Pinpoint the cell where the given text exists, returning its (X, Y) midpoint coordinate. 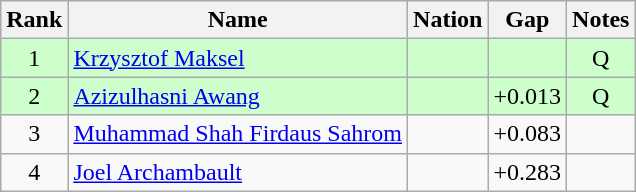
Rank (34, 20)
Joel Archambault (238, 172)
Nation (448, 20)
+0.283 (528, 172)
Notes (601, 20)
Gap (528, 20)
1 (34, 58)
+0.013 (528, 96)
Name (238, 20)
2 (34, 96)
Muhammad Shah Firdaus Sahrom (238, 134)
4 (34, 172)
+0.083 (528, 134)
Azizulhasni Awang (238, 96)
3 (34, 134)
Krzysztof Maksel (238, 58)
